Output the (X, Y) coordinate of the center of the cell containing the given text.  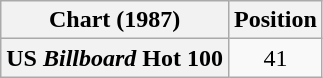
US Billboard Hot 100 (115, 58)
Chart (1987) (115, 20)
Position (276, 20)
41 (276, 58)
